Determine the (X, Y) coordinate at the center of the cell enclosing the given text.  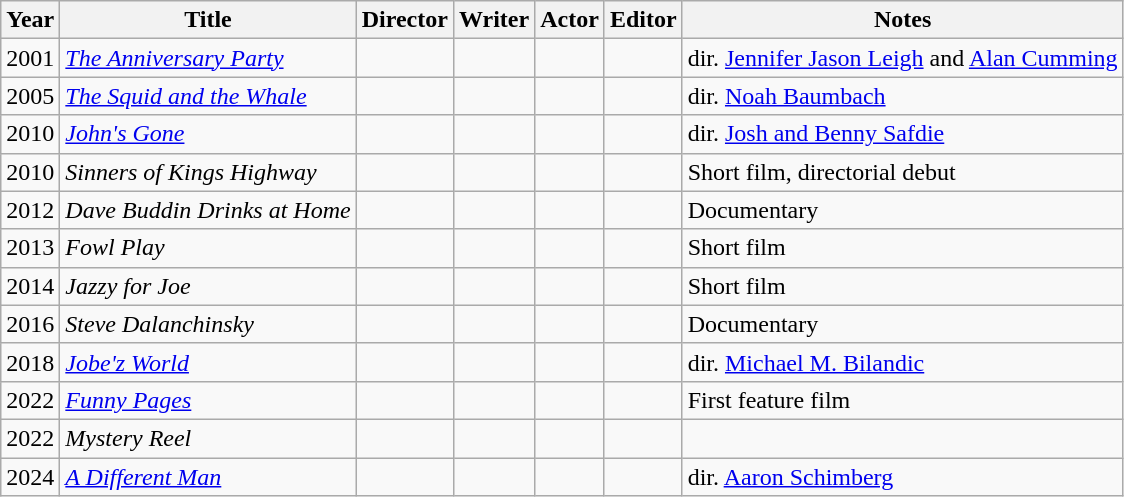
2024 (30, 477)
Writer (494, 20)
2014 (30, 286)
dir. Josh and Benny Safdie (902, 134)
Year (30, 20)
Title (208, 20)
Short film, directorial debut (902, 172)
Actor (570, 20)
Dave Buddin Drinks at Home (208, 210)
Mystery Reel (208, 438)
2005 (30, 96)
2016 (30, 324)
Funny Pages (208, 400)
The Anniversary Party (208, 58)
2012 (30, 210)
Sinners of Kings Highway (208, 172)
Jazzy for Joe (208, 286)
dir. Michael M. Bilandic (902, 362)
dir. Jennifer Jason Leigh and Alan Cumming (902, 58)
First feature film (902, 400)
A Different Man (208, 477)
The Squid and the Whale (208, 96)
Editor (643, 20)
dir. Noah Baumbach (902, 96)
2001 (30, 58)
2013 (30, 248)
Fowl Play (208, 248)
John's Gone (208, 134)
Steve Dalanchinsky (208, 324)
Jobe'z World (208, 362)
Notes (902, 20)
dir. Aaron Schimberg (902, 477)
Director (404, 20)
2018 (30, 362)
